Return the [x, y] coordinate for the center point of the cell that contains the specified text.  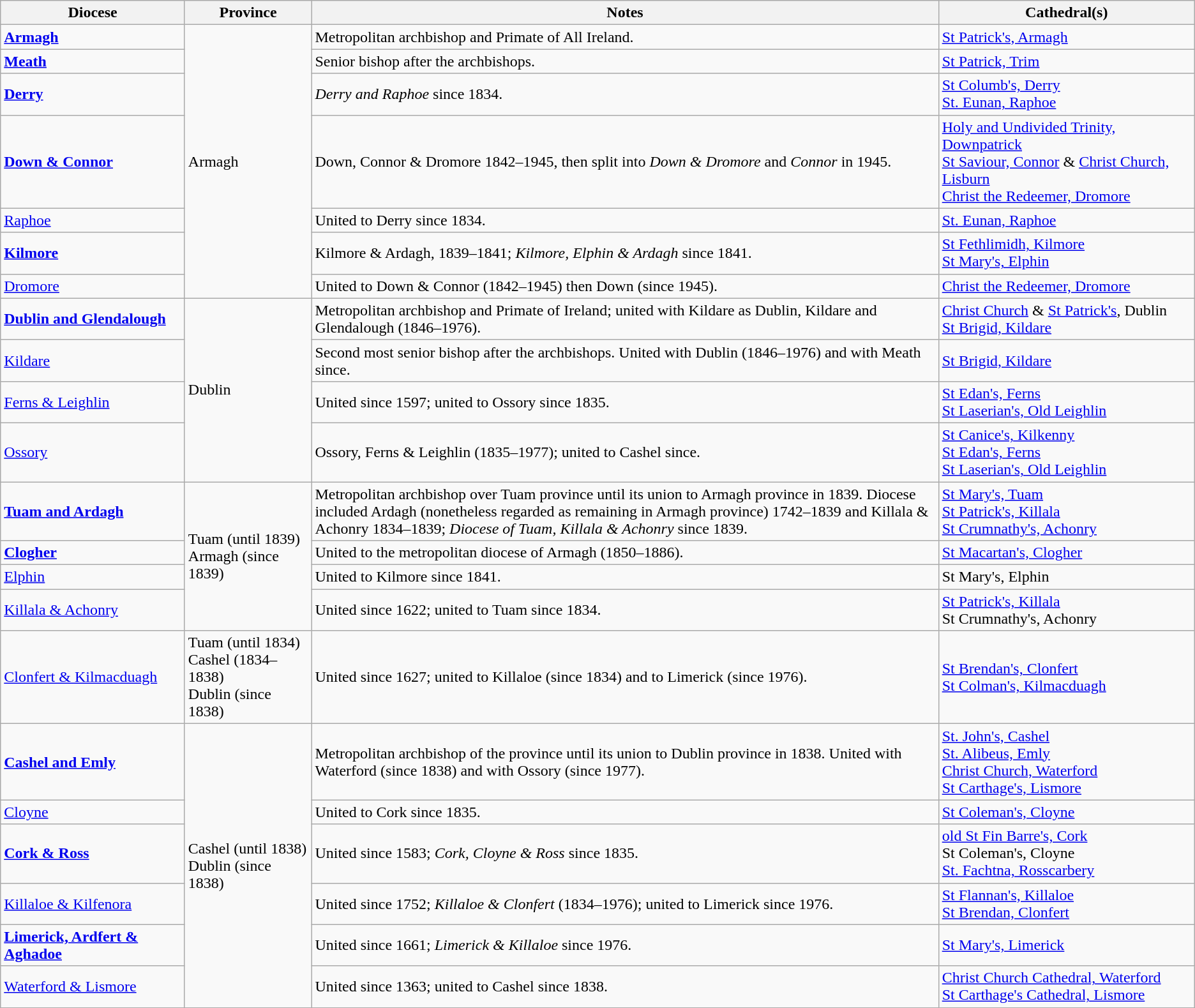
Cashel and Emly [93, 762]
Metropolitan archbishop of the province until its union to Dublin province in 1838. United with Waterford (since 1838) and with Ossory (since 1977). [625, 762]
St Flannan's, KillaloeSt Brendan, Clonfert [1066, 904]
St Patrick's, Armagh [1066, 37]
St Columb's, DerrySt. Eunan, Raphoe [1066, 94]
United since 1627; united to Killaloe (since 1834) and to Limerick (since 1976). [625, 677]
Derry [93, 94]
Meath [93, 61]
Limerick, Ardfert & Aghadoe [93, 945]
Derry and Raphoe since 1834. [625, 94]
Down & Connor [93, 162]
Elphin [93, 577]
Province [248, 13]
Second most senior bishop after the archbishops. United with Dublin (1846–1976) and with Meath since. [625, 360]
Notes [625, 13]
Holy and Undivided Trinity, DownpatrickSt Saviour, Connor & Christ Church, LisburnChrist the Redeemer, Dromore [1066, 162]
Dublin and Glendalough [93, 319]
United to Down & Connor (1842–1945) then Down (since 1945). [625, 286]
Kildare [93, 360]
Christ the Redeemer, Dromore [1066, 286]
United since 1363; united to Cashel since 1838. [625, 987]
Cork & Ross [93, 854]
Kilmore & Ardagh, 1839–1841; Kilmore, Elphin & Ardagh since 1841. [625, 253]
Cathedral(s) [1066, 13]
St Edan's, FernsSt Laserian's, Old Leighlin [1066, 402]
Cashel (until 1838)Dublin (since 1838) [248, 866]
St Fethlimidh, KilmoreSt Mary's, Elphin [1066, 253]
United to Kilmore since 1841. [625, 577]
Dublin [248, 389]
St Patrick, Trim [1066, 61]
Waterford & Lismore [93, 987]
Christ Church & St Patrick's, DublinSt Brigid, Kildare [1066, 319]
Tuam and Ardagh [93, 511]
Diocese [93, 13]
United to the metropolitan diocese of Armagh (1850–1886). [625, 553]
Raphoe [93, 220]
St Mary's, Limerick [1066, 945]
Ferns & Leighlin [93, 402]
United since 1661; Limerick & Killaloe since 1976. [625, 945]
United to Cork since 1835. [625, 812]
Clonfert & Kilmacduagh [93, 677]
Metropolitan archbishop and Primate of Ireland; united with Kildare as Dublin, Kildare and Glendalough (1846–1976). [625, 319]
United to Derry since 1834. [625, 220]
Dromore [93, 286]
St Patrick's, KillalaSt Crumnathy's, Achonry [1066, 610]
United since 1752; Killaloe & Clonfert (1834–1976); united to Limerick since 1976. [625, 904]
Ossory [93, 452]
Senior bishop after the archbishops. [625, 61]
St Brendan's, ClonfertSt Colman's, Kilmacduagh [1066, 677]
Killala & Achonry [93, 610]
Kilmore [93, 253]
United since 1622; united to Tuam since 1834. [625, 610]
Tuam (until 1839)Armagh (since 1839) [248, 555]
United since 1583; Cork, Cloyne & Ross since 1835. [625, 854]
Tuam (until 1834)Cashel (1834–1838)Dublin (since 1838) [248, 677]
Cloyne [93, 812]
Clogher [93, 553]
St Mary's, TuamSt Patrick's, KillalaSt Crumnathy's, Achonry [1066, 511]
St. John's, CashelSt. Alibeus, EmlyChrist Church, WaterfordSt Carthage's, Lismore [1066, 762]
Metropolitan archbishop and Primate of All Ireland. [625, 37]
old St Fin Barre's, CorkSt Coleman's, CloyneSt. Fachtna, Rosscarbery [1066, 854]
United since 1597; united to Ossory since 1835. [625, 402]
Ossory, Ferns & Leighlin (1835–1977); united to Cashel since. [625, 452]
St Brigid, Kildare [1066, 360]
St Coleman's, Cloyne [1066, 812]
St. Eunan, Raphoe [1066, 220]
Down, Connor & Dromore 1842–1945, then split into Down & Dromore and Connor in 1945. [625, 162]
Killaloe & Kilfenora [93, 904]
St Mary's, Elphin [1066, 577]
St Macartan's, Clogher [1066, 553]
St Canice's, KilkennySt Edan's, FernsSt Laserian's, Old Leighlin [1066, 452]
Christ Church Cathedral, WaterfordSt Carthage's Cathedral, Lismore [1066, 987]
